Return the [X, Y] coordinate for the center point of the cell that contains the specified text.  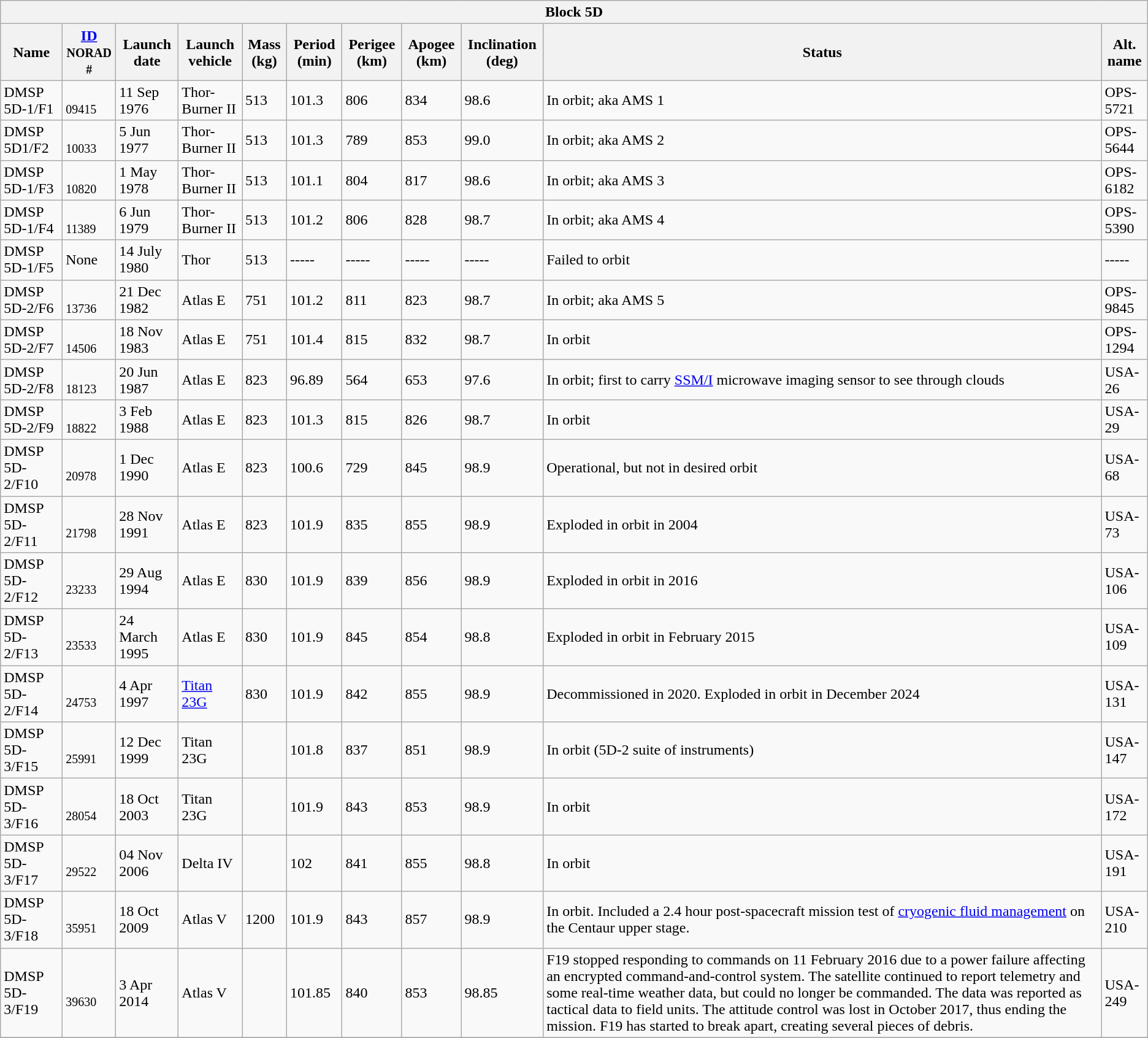
729 [372, 467]
28 Nov 1991 [147, 524]
21798 [90, 524]
24 March 1995 [147, 637]
Period (min) [315, 52]
11 Sep 1976 [147, 101]
811 [372, 299]
In orbit; aka AMS 1 [822, 101]
839 [372, 581]
DMSP 5D-3/F19 [32, 993]
DMSP 5D-2/F9 [32, 420]
98.85 [502, 993]
DMSP 5D-1/F1 [32, 101]
OPS-9845 [1125, 299]
10033 [90, 140]
856 [432, 581]
DMSP 5D-3/F15 [32, 750]
Inclination (deg) [502, 52]
DMSP 5D-2/F13 [32, 637]
841 [372, 863]
1 Dec 1990 [147, 467]
DMSP 5D-2/F11 [32, 524]
789 [372, 140]
804 [372, 180]
Exploded in orbit in 2004 [822, 524]
DMSP 5D-2/F6 [32, 299]
Alt. name [1125, 52]
21 Dec 1982 [147, 299]
14 July 1980 [147, 260]
96.89 [315, 379]
DMSP 5D-1/F3 [32, 180]
23533 [90, 637]
USA-106 [1125, 581]
OPS-5721 [1125, 101]
Exploded in orbit in February 2015 [822, 637]
826 [432, 420]
Block 5D [574, 12]
In orbit; aka AMS 4 [822, 220]
29 Aug 1994 [147, 581]
20 Jun 1987 [147, 379]
5 Jun 1977 [147, 140]
18123 [90, 379]
840 [372, 993]
834 [432, 101]
837 [372, 750]
10820 [90, 180]
DMSP 5D1/F2 [32, 140]
Perigee (km) [372, 52]
In orbit (5D-2 suite of instruments) [822, 750]
OPS-5644 [1125, 140]
101.4 [315, 340]
USA-210 [1125, 920]
1 May 1978 [147, 180]
18 Nov 1983 [147, 340]
99.0 [502, 140]
102 [315, 863]
18 Oct 2003 [147, 807]
USA-29 [1125, 420]
USA-191 [1125, 863]
OPS-1294 [1125, 340]
835 [372, 524]
1200 [265, 920]
In orbit; aka AMS 2 [822, 140]
Apogee (km) [432, 52]
11389 [90, 220]
23233 [90, 581]
828 [432, 220]
USA-26 [1125, 379]
In orbit. Included a 2.4 hour post-spacecraft mission test of cryogenic fluid management on the Centaur upper stage. [822, 920]
851 [432, 750]
DMSP 5D-3/F16 [32, 807]
Failed to orbit [822, 260]
In orbit; first to carry SSM/I microwave imaging sensor to see through clouds [822, 379]
USA-249 [1125, 993]
USA-131 [1125, 694]
24753 [90, 694]
35951 [90, 920]
Launch vehicle [210, 52]
97.6 [502, 379]
14506 [90, 340]
25991 [90, 750]
USA-73 [1125, 524]
653 [432, 379]
USA-68 [1125, 467]
12 Dec 1999 [147, 750]
4 Apr 1997 [147, 694]
OPS-5390 [1125, 220]
854 [432, 637]
3 Feb 1988 [147, 420]
832 [432, 340]
Mass (kg) [265, 52]
29522 [90, 863]
04 Nov 2006 [147, 863]
18822 [90, 420]
USA-147 [1125, 750]
101.8 [315, 750]
DMSP 5D-2/F12 [32, 581]
817 [432, 180]
Status [822, 52]
USA-109 [1125, 637]
100.6 [315, 467]
Name [32, 52]
101.1 [315, 180]
09415 [90, 101]
USA-172 [1125, 807]
3 Apr 2014 [147, 993]
In orbit; aka AMS 3 [822, 180]
Operational, but not in desired orbit [822, 467]
DMSP 5D-1/F5 [32, 260]
DMSP 5D-2/F7 [32, 340]
101.85 [315, 993]
842 [372, 694]
39630 [90, 993]
DMSP 5D-2/F10 [32, 467]
857 [432, 920]
Exploded in orbit in 2016 [822, 581]
In orbit; aka AMS 5 [822, 299]
20978 [90, 467]
6 Jun 1979 [147, 220]
564 [372, 379]
DMSP 5D-2/F14 [32, 694]
Launch date [147, 52]
OPS-6182 [1125, 180]
Thor [210, 260]
DMSP 5D-2/F8 [32, 379]
DMSP 5D-1/F4 [32, 220]
None [90, 260]
13736 [90, 299]
28054 [90, 807]
Decommissioned in 2020. Exploded in orbit in December 2024 [822, 694]
18 Oct 2009 [147, 920]
Delta IV [210, 863]
DMSP 5D-3/F17 [32, 863]
IDNORAD # [90, 52]
DMSP 5D-3/F18 [32, 920]
